From the cell containing the given text, extract its center point as (x, y) coordinate. 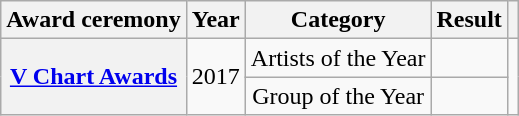
2017 (216, 77)
Group of the Year (338, 96)
Artists of the Year (338, 58)
V Chart Awards (94, 77)
Result (469, 20)
Category (338, 20)
Year (216, 20)
Award ceremony (94, 20)
